Return the [X, Y] coordinate for the center point of the cell that contains the specified text.  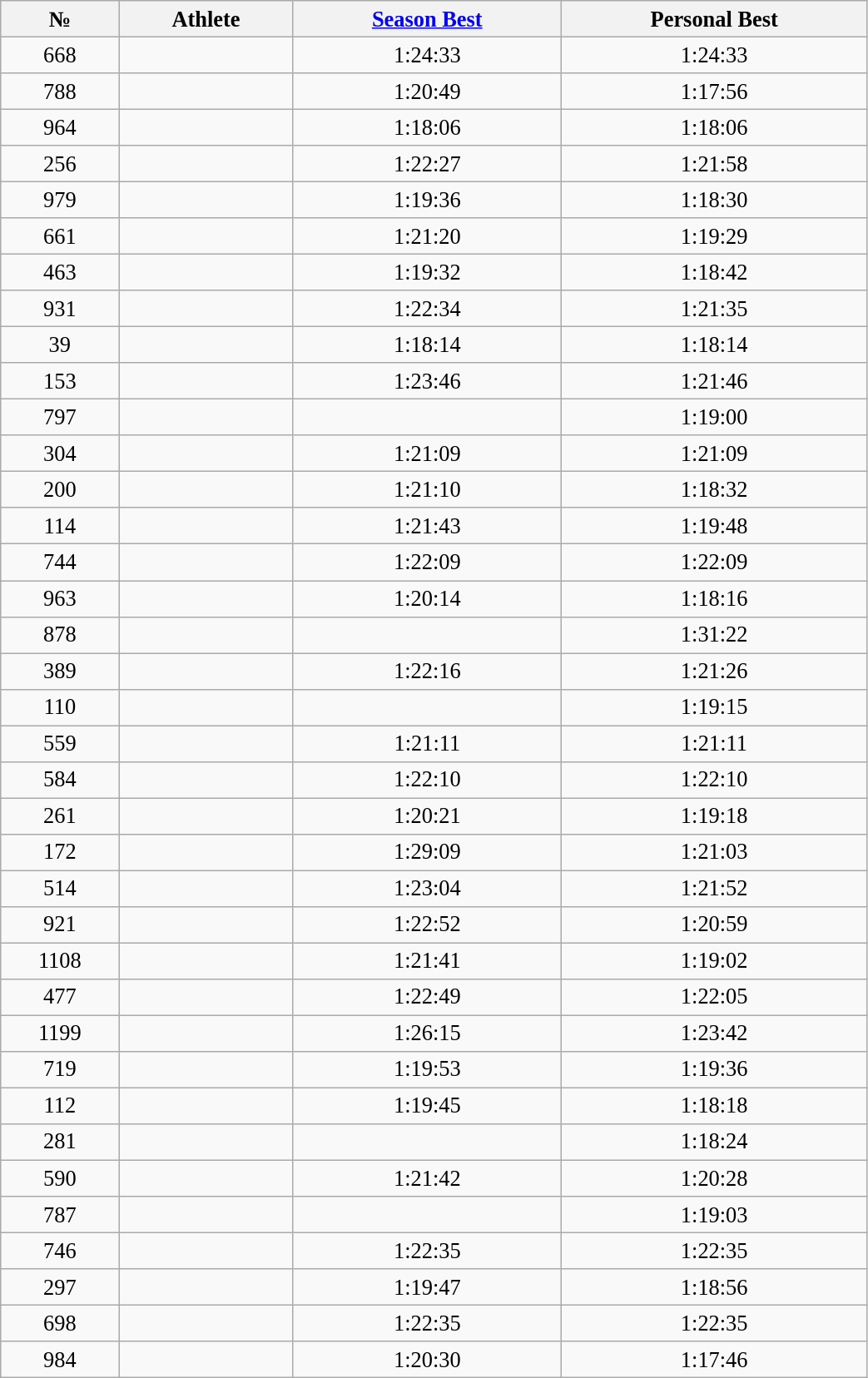
1:21:35 [714, 309]
746 [60, 1251]
1:20:49 [427, 91]
153 [60, 381]
1:21:42 [427, 1178]
1:18:18 [714, 1106]
668 [60, 55]
559 [60, 743]
256 [60, 164]
№ [60, 18]
1:20:59 [714, 924]
1:18:42 [714, 272]
1:21:52 [714, 888]
1:19:45 [427, 1106]
1:22:52 [427, 924]
1:22:05 [714, 997]
1:21:26 [714, 671]
110 [60, 707]
281 [60, 1142]
1:19:18 [714, 815]
1:19:53 [427, 1069]
112 [60, 1106]
1:23:04 [427, 888]
661 [60, 236]
1:22:16 [427, 671]
389 [60, 671]
878 [60, 635]
1:19:03 [714, 1214]
1:17:46 [714, 1360]
1:20:30 [427, 1360]
463 [60, 272]
Season Best [427, 18]
1:26:15 [427, 1033]
1:21:41 [427, 961]
477 [60, 997]
698 [60, 1323]
1:22:49 [427, 997]
1:18:56 [714, 1286]
1:21:20 [427, 236]
1:21:10 [427, 489]
1108 [60, 961]
1:18:30 [714, 200]
719 [60, 1069]
963 [60, 598]
797 [60, 417]
1:29:09 [427, 852]
1:21:58 [714, 164]
1:19:15 [714, 707]
1:19:29 [714, 236]
1:31:22 [714, 635]
1:21:43 [427, 526]
1:17:56 [714, 91]
1:18:24 [714, 1142]
1:18:32 [714, 489]
1:22:34 [427, 309]
200 [60, 489]
744 [60, 563]
921 [60, 924]
1:19:32 [427, 272]
984 [60, 1360]
1:19:48 [714, 526]
787 [60, 1214]
584 [60, 780]
1:19:02 [714, 961]
590 [60, 1178]
261 [60, 815]
514 [60, 888]
1:21:46 [714, 381]
297 [60, 1286]
1:20:21 [427, 815]
1:20:28 [714, 1178]
1:20:14 [427, 598]
788 [60, 91]
Personal Best [714, 18]
1:19:47 [427, 1286]
979 [60, 200]
172 [60, 852]
114 [60, 526]
39 [60, 344]
1:23:46 [427, 381]
1:18:16 [714, 598]
1:22:27 [427, 164]
1:23:42 [714, 1033]
1199 [60, 1033]
1:19:00 [714, 417]
304 [60, 454]
931 [60, 309]
1:21:03 [714, 852]
Athlete [206, 18]
964 [60, 127]
